Search for the cell housing the specified text and yield its (X, Y) center coordinate. 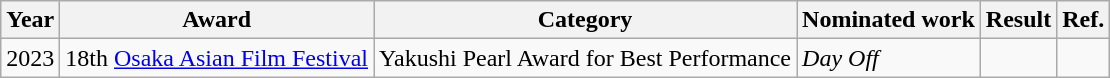
18th Osaka Asian Film Festival (217, 58)
Ref. (1084, 20)
Nominated work (889, 20)
2023 (30, 58)
Category (586, 20)
Day Off (889, 58)
Award (217, 20)
Year (30, 20)
Yakushi Pearl Award for Best Performance (586, 58)
Result (1018, 20)
